From the cell containing the given text, extract its center point as [x, y] coordinate. 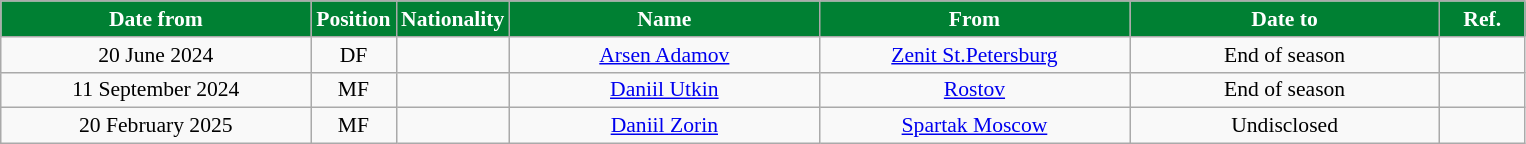
Daniil Utkin [664, 90]
Name [664, 19]
Daniil Zorin [664, 126]
Undisclosed [1285, 126]
Nationality [452, 19]
Date from [156, 19]
Arsen Adamov [664, 55]
From [974, 19]
Date to [1285, 19]
Ref. [1482, 19]
Position [354, 19]
Zenit St.Petersburg [974, 55]
Rostov [974, 90]
Spartak Moscow [974, 126]
DF [354, 55]
11 September 2024 [156, 90]
20 June 2024 [156, 55]
20 February 2025 [156, 126]
